Return (X, Y) of the center of cell containing provided text 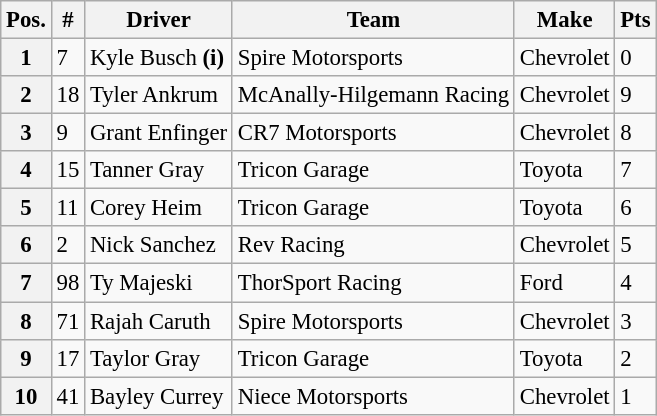
Taylor Gray (159, 358)
10 (26, 396)
Tyler Ankrum (159, 95)
41 (68, 396)
ThorSport Racing (373, 283)
Niece Motorsports (373, 396)
Ty Majeski (159, 283)
Rev Racing (373, 245)
CR7 Motorsports (373, 133)
Make (564, 20)
0 (636, 58)
Kyle Busch (i) (159, 58)
Grant Enfinger (159, 133)
18 (68, 95)
17 (68, 358)
11 (68, 208)
15 (68, 170)
71 (68, 321)
Corey Heim (159, 208)
Team (373, 20)
Rajah Caruth (159, 321)
McAnally-Hilgemann Racing (373, 95)
Driver (159, 20)
Ford (564, 283)
# (68, 20)
Bayley Currey (159, 396)
Nick Sanchez (159, 245)
Pts (636, 20)
98 (68, 283)
Pos. (26, 20)
Tanner Gray (159, 170)
